From the cell containing the given text, extract its center point as [X, Y] coordinate. 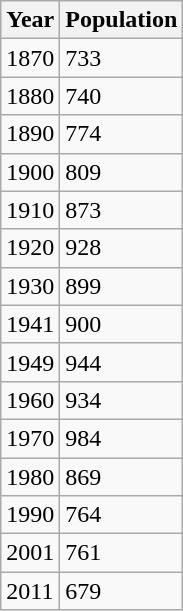
1990 [30, 515]
2011 [30, 591]
869 [122, 477]
1930 [30, 286]
Population [122, 20]
900 [122, 324]
764 [122, 515]
934 [122, 400]
740 [122, 96]
984 [122, 438]
1960 [30, 400]
733 [122, 58]
928 [122, 248]
774 [122, 134]
1900 [30, 172]
1980 [30, 477]
679 [122, 591]
1870 [30, 58]
1949 [30, 362]
Year [30, 20]
1970 [30, 438]
809 [122, 172]
1941 [30, 324]
1920 [30, 248]
1910 [30, 210]
873 [122, 210]
1880 [30, 96]
899 [122, 286]
1890 [30, 134]
761 [122, 553]
2001 [30, 553]
944 [122, 362]
